Identify which cell holds the provided text, then report its (X, Y) central coordinate. 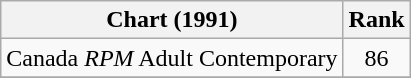
86 (376, 58)
Chart (1991) (172, 20)
Rank (376, 20)
Canada RPM Adult Contemporary (172, 58)
